Return (x, y) of the center of cell containing provided text 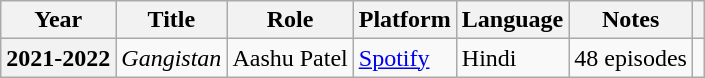
2021-2022 (58, 58)
Hindi (512, 58)
Role (290, 20)
Gangistan (172, 58)
Aashu Patel (290, 58)
Language (512, 20)
Notes (631, 20)
48 episodes (631, 58)
Title (172, 20)
Year (58, 20)
Spotify (404, 58)
Platform (404, 20)
